Return [x, y] of the center of cell containing provided text 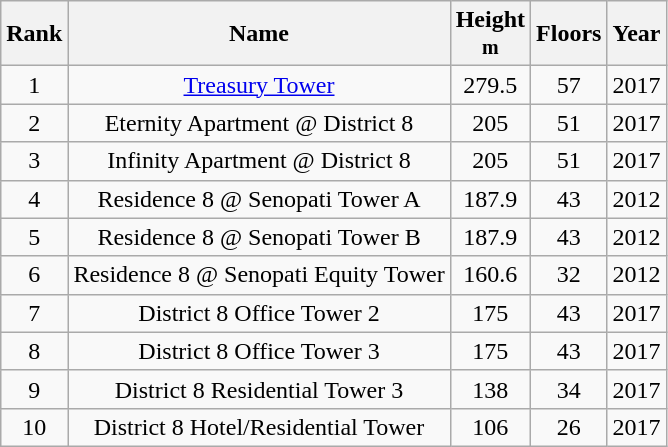
26 [569, 427]
Residence 8 @ Senopati Tower B [259, 237]
57 [569, 85]
279.5 [490, 85]
Infinity Apartment @ District 8 [259, 161]
9 [34, 389]
Residence 8 @ Senopati Equity Tower [259, 275]
106 [490, 427]
District 8 Residential Tower 3 [259, 389]
32 [569, 275]
Name [259, 34]
2 [34, 123]
District 8 Office Tower 2 [259, 313]
7 [34, 313]
6 [34, 275]
Floors [569, 34]
Rank [34, 34]
8 [34, 351]
Treasury Tower [259, 85]
1 [34, 85]
District 8 Hotel/Residential Tower [259, 427]
Year [636, 34]
3 [34, 161]
Residence 8 @ Senopati Tower A [259, 199]
10 [34, 427]
Eternity Apartment @ District 8 [259, 123]
160.6 [490, 275]
District 8 Office Tower 3 [259, 351]
34 [569, 389]
5 [34, 237]
Heightm [490, 34]
138 [490, 389]
4 [34, 199]
